Determine the [X, Y] coordinate at the center of the cell enclosing the given text.  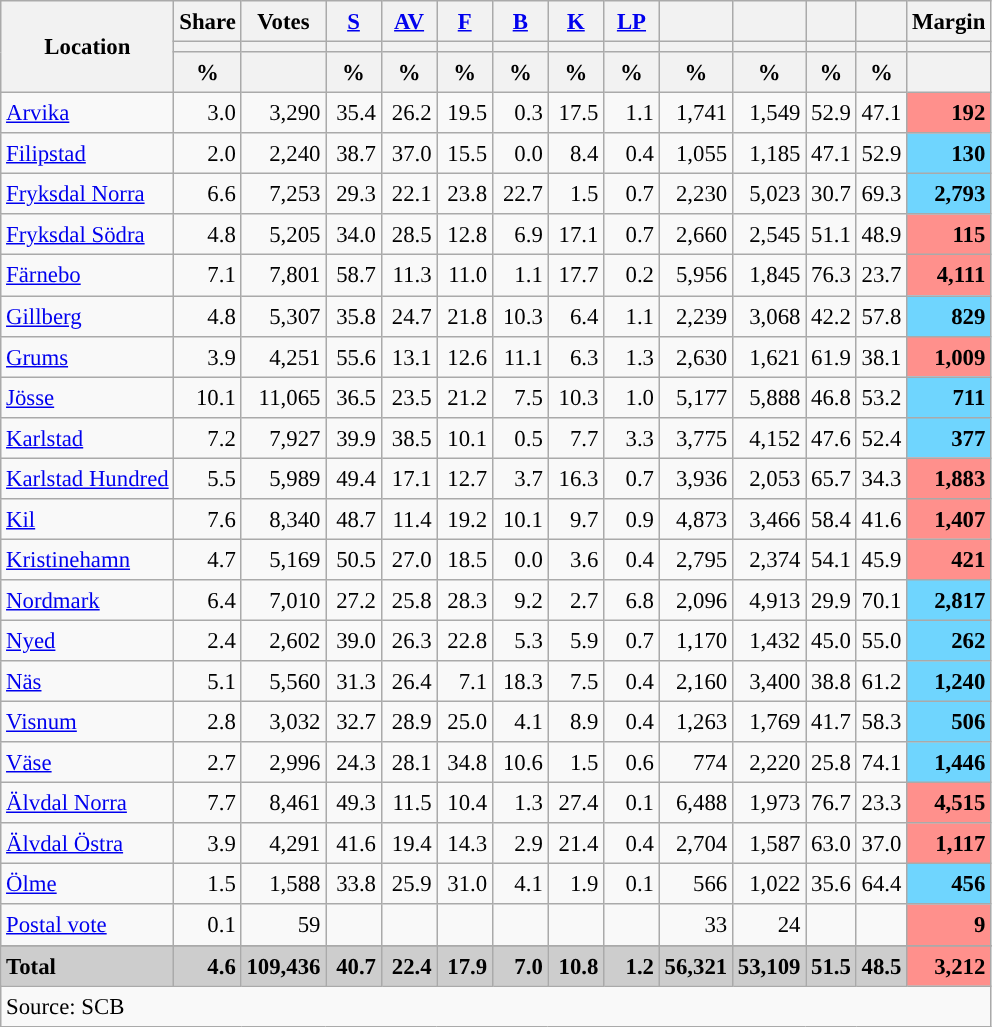
52.4 [881, 438]
5,023 [770, 194]
61.9 [831, 356]
2,220 [770, 762]
11.3 [409, 276]
35.4 [354, 114]
49.3 [354, 804]
LP [632, 22]
1,432 [770, 640]
55.0 [881, 640]
38.5 [409, 438]
16.3 [576, 478]
5,205 [284, 234]
2,096 [696, 600]
19.4 [409, 844]
7,927 [284, 438]
25.9 [409, 884]
10.8 [576, 966]
74.1 [881, 762]
566 [696, 884]
47.6 [831, 438]
31.0 [465, 884]
27.4 [576, 804]
456 [949, 884]
AV [409, 22]
Total [88, 966]
26.4 [409, 682]
38.7 [354, 154]
Postal vote [88, 926]
18.5 [465, 560]
40.7 [354, 966]
5,307 [284, 316]
34.0 [354, 234]
9.2 [520, 600]
29.3 [354, 194]
5,169 [284, 560]
1,009 [949, 356]
Fryksdal Södra [88, 234]
2,704 [696, 844]
63.0 [831, 844]
1,263 [696, 722]
53,109 [770, 966]
1,621 [770, 356]
51.5 [831, 966]
8.9 [576, 722]
19.2 [465, 520]
7,801 [284, 276]
421 [949, 560]
192 [949, 114]
26.3 [409, 640]
5.1 [208, 682]
1,446 [949, 762]
4.6 [208, 966]
115 [949, 234]
2,374 [770, 560]
6,488 [696, 804]
8.4 [576, 154]
11.0 [465, 276]
33.8 [354, 884]
21.8 [465, 316]
2,545 [770, 234]
3,400 [770, 682]
Visnum [88, 722]
5,177 [696, 398]
774 [696, 762]
51.1 [831, 234]
10.6 [520, 762]
7,010 [284, 600]
9.7 [576, 520]
5.9 [576, 640]
39.0 [354, 640]
2,660 [696, 234]
58.7 [354, 276]
5,888 [770, 398]
6.6 [208, 194]
5,989 [284, 478]
109,436 [284, 966]
Share [208, 22]
0.5 [520, 438]
2,160 [696, 682]
1.9 [576, 884]
8,461 [284, 804]
3.7 [520, 478]
31.3 [354, 682]
130 [949, 154]
Arvika [88, 114]
28.1 [409, 762]
50.5 [354, 560]
22.8 [465, 640]
36.5 [354, 398]
28.3 [465, 600]
Fryksdal Norra [88, 194]
Location [88, 47]
Grums [88, 356]
23.8 [465, 194]
24.7 [409, 316]
3.3 [632, 438]
17.9 [465, 966]
9 [949, 926]
69.3 [881, 194]
3,466 [770, 520]
Nordmark [88, 600]
1.2 [632, 966]
K [576, 22]
0.2 [632, 276]
2.8 [208, 722]
3.0 [208, 114]
53.2 [881, 398]
42.2 [831, 316]
28.5 [409, 234]
1,022 [770, 884]
8,340 [284, 520]
17.5 [576, 114]
Färnebo [88, 276]
11.4 [409, 520]
45.9 [881, 560]
4,913 [770, 600]
23.7 [881, 276]
64.4 [881, 884]
4.7 [208, 560]
1,240 [949, 682]
2,602 [284, 640]
7,253 [284, 194]
38.1 [881, 356]
11.1 [520, 356]
27.0 [409, 560]
2.9 [520, 844]
3,936 [696, 478]
1,055 [696, 154]
57.8 [881, 316]
55.6 [354, 356]
Väse [88, 762]
Jösse [88, 398]
B [520, 22]
Source: SCB [496, 1006]
4,291 [284, 844]
12.6 [465, 356]
22.7 [520, 194]
1,117 [949, 844]
17.7 [576, 276]
Älvdal Östra [88, 844]
48.9 [881, 234]
711 [949, 398]
2,795 [696, 560]
0.6 [632, 762]
5.5 [208, 478]
2,630 [696, 356]
23.5 [409, 398]
34.3 [881, 478]
15.5 [465, 154]
6.3 [576, 356]
58.3 [881, 722]
2,793 [949, 194]
48.5 [881, 966]
1,845 [770, 276]
1,587 [770, 844]
Gillberg [88, 316]
32.7 [354, 722]
65.7 [831, 478]
Kil [88, 520]
262 [949, 640]
22.1 [409, 194]
23.3 [881, 804]
34.8 [465, 762]
3,068 [770, 316]
1,407 [949, 520]
35.6 [831, 884]
38.8 [831, 682]
Margin [949, 22]
1,588 [284, 884]
11,065 [284, 398]
3,290 [284, 114]
Näs [88, 682]
5,956 [696, 276]
21.4 [576, 844]
7.2 [208, 438]
5,560 [284, 682]
35.8 [354, 316]
4,111 [949, 276]
Votes [284, 22]
1,549 [770, 114]
29.9 [831, 600]
70.1 [881, 600]
28.9 [409, 722]
4,873 [696, 520]
1,883 [949, 478]
1.0 [632, 398]
Filipstad [88, 154]
18.3 [520, 682]
61.2 [881, 682]
24 [770, 926]
7.0 [520, 966]
Älvdal Norra [88, 804]
54.1 [831, 560]
Ölme [88, 884]
377 [949, 438]
2,053 [770, 478]
1,973 [770, 804]
Karlstad Hundred [88, 478]
46.8 [831, 398]
48.7 [354, 520]
24.3 [354, 762]
14.3 [465, 844]
4,152 [770, 438]
30.7 [831, 194]
3,032 [284, 722]
6.9 [520, 234]
3,212 [949, 966]
76.3 [831, 276]
59 [284, 926]
2.0 [208, 154]
2,239 [696, 316]
F [465, 22]
22.4 [409, 966]
4,251 [284, 356]
7.6 [208, 520]
5.3 [520, 640]
1,170 [696, 640]
45.0 [831, 640]
2,230 [696, 194]
Karlstad [88, 438]
1,741 [696, 114]
0.9 [632, 520]
4,515 [949, 804]
58.4 [831, 520]
49.4 [354, 478]
13.1 [409, 356]
3.6 [576, 560]
2,996 [284, 762]
506 [949, 722]
1,185 [770, 154]
12.7 [465, 478]
1,769 [770, 722]
10.4 [465, 804]
829 [949, 316]
Kristinehamn [88, 560]
Nyed [88, 640]
3,775 [696, 438]
S [354, 22]
12.8 [465, 234]
0.3 [520, 114]
6.8 [632, 600]
2.4 [208, 640]
39.9 [354, 438]
26.2 [409, 114]
76.7 [831, 804]
41.7 [831, 722]
21.2 [465, 398]
2,240 [284, 154]
25.0 [465, 722]
33 [696, 926]
11.5 [409, 804]
56,321 [696, 966]
2,817 [949, 600]
19.5 [465, 114]
27.2 [354, 600]
